Find where the given text appears and provide that cell's center as [X, Y] coordinate. 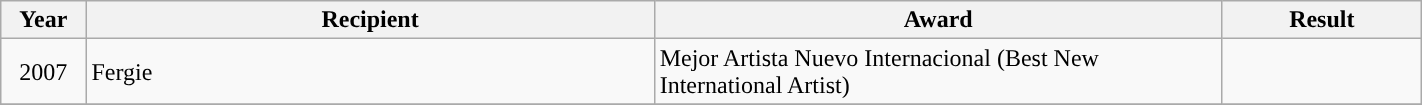
Result [1322, 20]
Year [44, 20]
2007 [44, 72]
Mejor Artista Nuevo Internacional (Best New International Artist) [938, 72]
Recipient [370, 20]
Award [938, 20]
Fergie [370, 72]
